Extract the (X, Y) coordinate from the center of the cell holding the provided text.  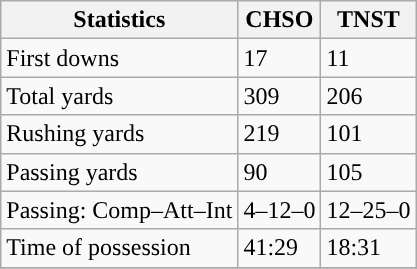
41:29 (280, 248)
CHSO (280, 20)
12–25–0 (368, 210)
Rushing yards (120, 134)
TNST (368, 20)
First downs (120, 58)
Passing: Comp–Att–Int (120, 210)
17 (280, 58)
219 (280, 134)
Passing yards (120, 172)
Statistics (120, 20)
Total yards (120, 96)
11 (368, 58)
18:31 (368, 248)
Time of possession (120, 248)
309 (280, 96)
206 (368, 96)
105 (368, 172)
4–12–0 (280, 210)
90 (280, 172)
101 (368, 134)
